Return (x, y) of the center of cell containing provided text 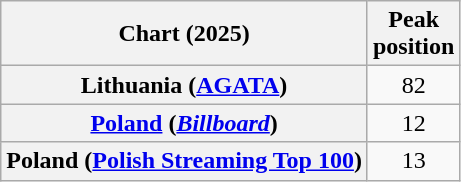
Poland (Polish Streaming Top 100) (184, 161)
13 (413, 161)
Chart (2025) (184, 34)
Peakposition (413, 34)
Lithuania (AGATA) (184, 85)
Poland (Billboard) (184, 123)
82 (413, 85)
12 (413, 123)
